Search for the cell housing the specified text and yield its (x, y) center coordinate. 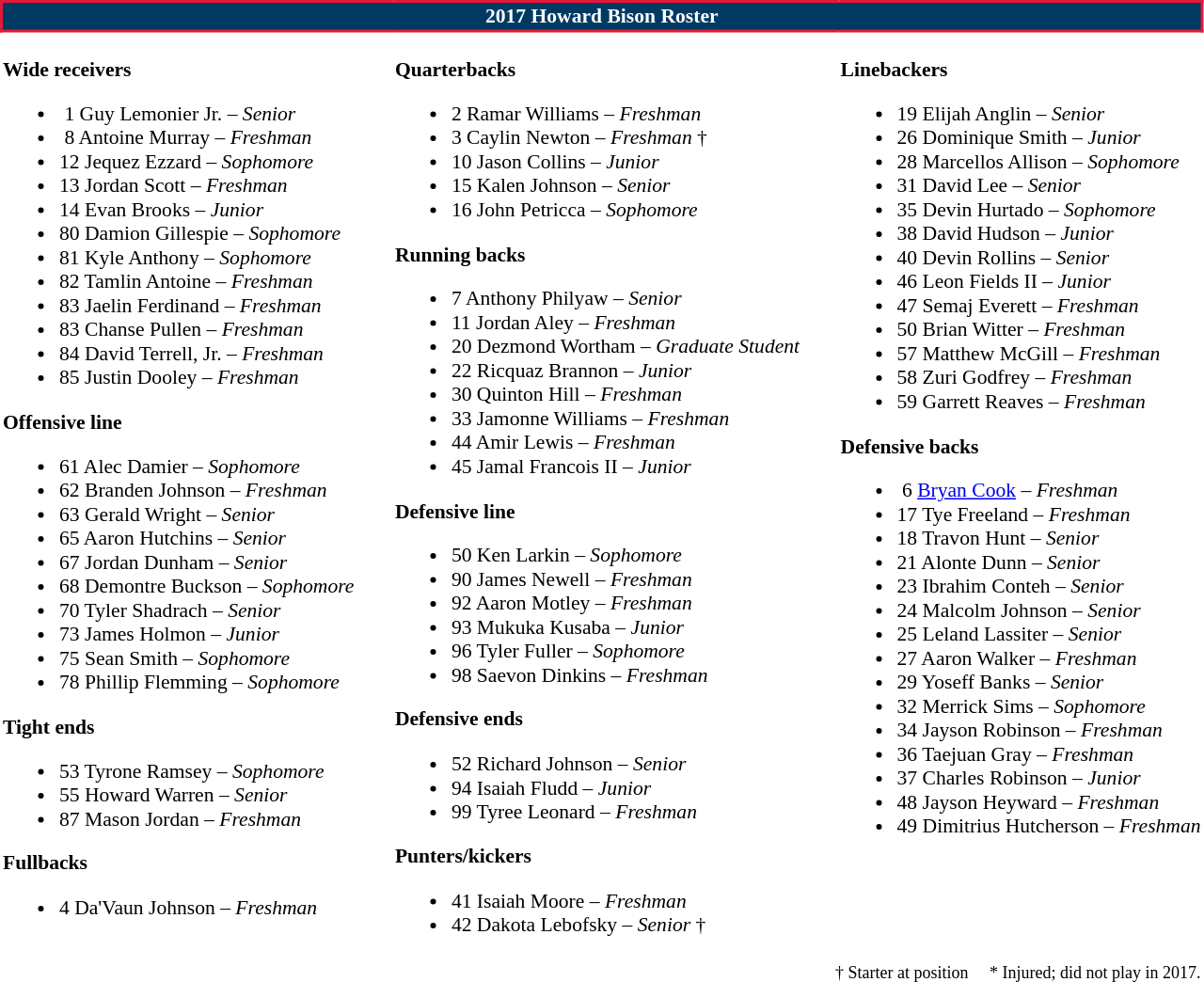
2017 Howard Bison Roster (602, 17)
